Capture the cell that displays the provided text and extract its [X, Y] central coordinate. 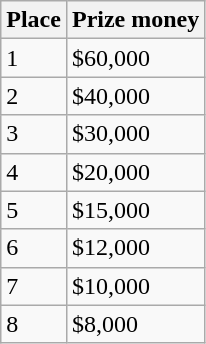
6 [34, 248]
5 [34, 210]
$10,000 [135, 286]
4 [34, 172]
8 [34, 324]
$12,000 [135, 248]
2 [34, 96]
7 [34, 286]
$15,000 [135, 210]
$60,000 [135, 58]
$8,000 [135, 324]
1 [34, 58]
$30,000 [135, 134]
$20,000 [135, 172]
$40,000 [135, 96]
Place [34, 20]
3 [34, 134]
Prize money [135, 20]
